Capture the cell that displays the provided text and extract its (x, y) central coordinate. 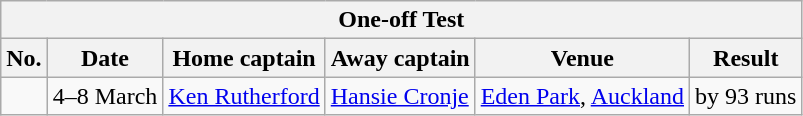
Home captain (244, 58)
Ken Rutherford (244, 96)
4–8 March (105, 96)
by 93 runs (746, 96)
Result (746, 58)
No. (24, 58)
One-off Test (402, 20)
Date (105, 58)
Eden Park, Auckland (582, 96)
Hansie Cronje (400, 96)
Venue (582, 58)
Away captain (400, 58)
